Return the (X, Y) coordinate for the center point of the cell that contains the specified text.  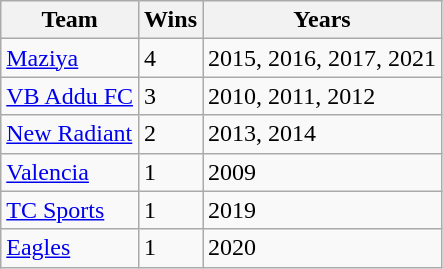
2 (171, 134)
2009 (322, 172)
TC Sports (70, 210)
Years (322, 20)
2019 (322, 210)
3 (171, 96)
Maziya (70, 58)
Valencia (70, 172)
Team (70, 20)
4 (171, 58)
2013, 2014 (322, 134)
2010, 2011, 2012 (322, 96)
Eagles (70, 248)
VB Addu FC (70, 96)
Wins (171, 20)
2015, 2016, 2017, 2021 (322, 58)
New Radiant (70, 134)
2020 (322, 248)
